For the text-containing cell, return its midpoint in (x, y) coordinate format. 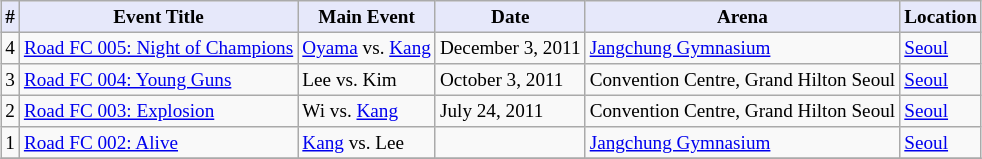
Kang vs. Lee (367, 143)
1 (10, 143)
Arena (742, 17)
Location (941, 17)
Event Title (158, 17)
Wi vs. Kang (367, 111)
Road FC 002: Alive (158, 143)
Road FC 004: Young Guns (158, 80)
3 (10, 80)
4 (10, 48)
Road FC 003: Explosion (158, 111)
Date (510, 17)
July 24, 2011 (510, 111)
Main Event (367, 17)
Lee vs. Kim (367, 80)
2 (10, 111)
Oyama vs. Kang (367, 48)
December 3, 2011 (510, 48)
October 3, 2011 (510, 80)
Road FC 005: Night of Champions (158, 48)
# (10, 17)
